Determine the (X, Y) coordinate at the center of the cell enclosing the given text.  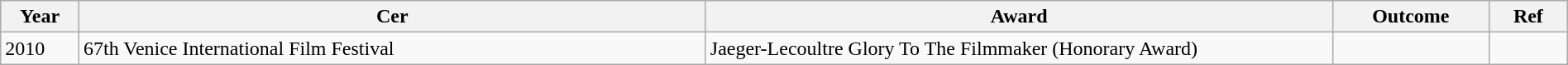
Ref (1528, 17)
67th Venice International Film Festival (392, 48)
Year (40, 17)
Outcome (1411, 17)
Cer (392, 17)
Award (1019, 17)
Jaeger-Lecoultre Glory To The Filmmaker (Honorary Award) (1019, 48)
2010 (40, 48)
